Find where the given text appears and provide that cell's center as [X, Y] coordinate. 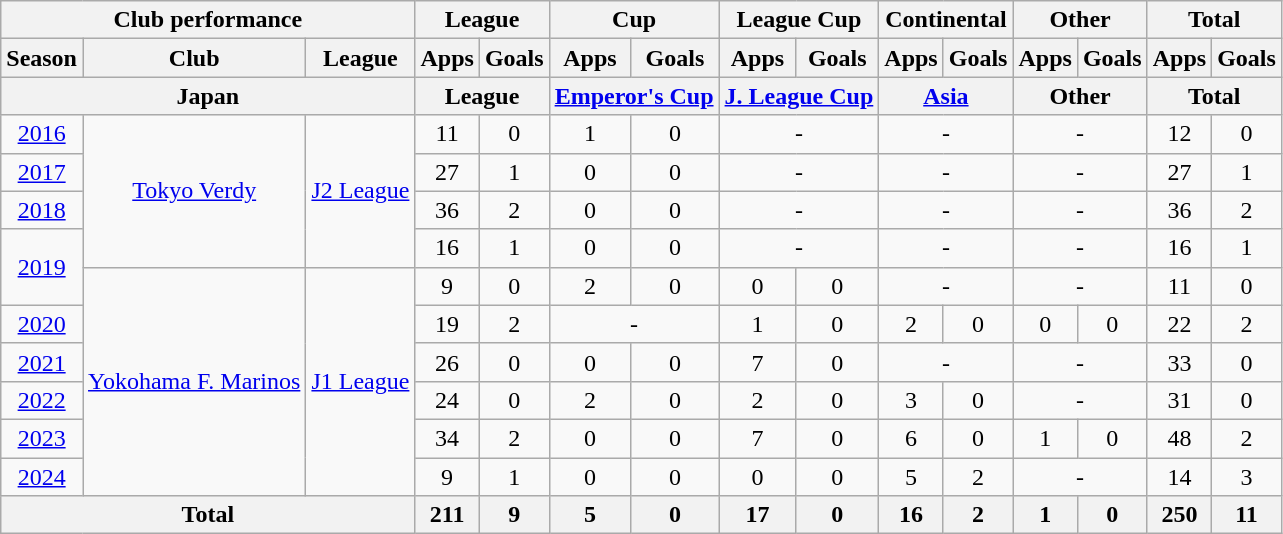
2024 [42, 477]
2023 [42, 438]
33 [1179, 362]
Japan [208, 96]
6 [911, 438]
2022 [42, 400]
J1 League [360, 381]
19 [447, 324]
17 [758, 515]
22 [1179, 324]
2021 [42, 362]
Club performance [208, 20]
14 [1179, 477]
24 [447, 400]
211 [447, 515]
Club [194, 58]
Asia [946, 96]
26 [447, 362]
2019 [42, 267]
Emperor's Cup [634, 96]
31 [1179, 400]
J. League Cup [799, 96]
48 [1179, 438]
2016 [42, 134]
2020 [42, 324]
Cup [634, 20]
2017 [42, 172]
Season [42, 58]
Continental [946, 20]
Tokyo Verdy [194, 191]
12 [1179, 134]
Yokohama F. Marinos [194, 381]
34 [447, 438]
League Cup [799, 20]
2018 [42, 210]
J2 League [360, 191]
250 [1179, 515]
